Scan for the cell matching the given text and deliver its [X, Y] coordinate at center. 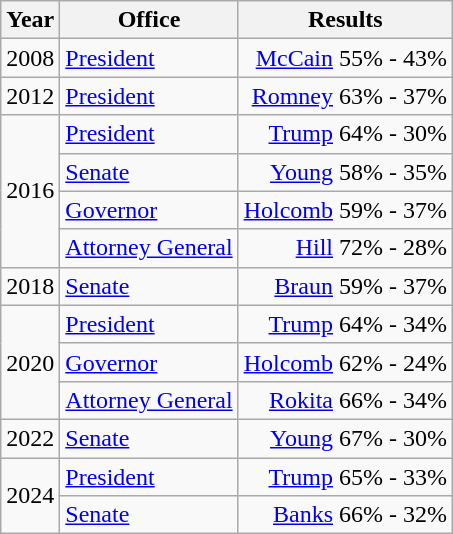
Trump 64% - 30% [345, 134]
Banks 66% - 32% [345, 515]
Young 58% - 35% [345, 172]
Hill 72% - 28% [345, 248]
Trump 64% - 34% [345, 324]
2008 [30, 58]
Results [345, 20]
Trump 65% - 33% [345, 477]
McCain 55% - 43% [345, 58]
Year [30, 20]
2022 [30, 438]
Romney 63% - 37% [345, 96]
2012 [30, 96]
2018 [30, 286]
2020 [30, 362]
Holcomb 59% - 37% [345, 210]
Office [149, 20]
Braun 59% - 37% [345, 286]
Rokita 66% - 34% [345, 400]
Holcomb 62% - 24% [345, 362]
Young 67% - 30% [345, 438]
2024 [30, 496]
2016 [30, 191]
